Detect which cell encompasses the target text, then output its (x, y) center coordinate. 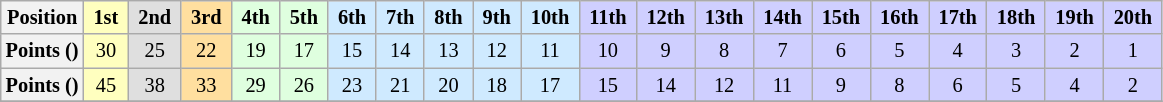
25 (154, 51)
29 (256, 85)
1 (1133, 51)
3 (1016, 51)
26 (304, 85)
1st (106, 17)
20 (448, 85)
6th (352, 17)
23 (352, 85)
2nd (154, 17)
18 (497, 85)
33 (206, 85)
4th (256, 17)
5th (304, 17)
14th (782, 17)
21 (400, 85)
10 (608, 51)
13 (448, 51)
20th (1133, 17)
Position (42, 17)
3rd (206, 17)
7 (782, 51)
10th (550, 17)
19 (256, 51)
30 (106, 51)
17th (957, 17)
16th (899, 17)
22 (206, 51)
19th (1074, 17)
45 (106, 85)
7th (400, 17)
9th (497, 17)
18th (1016, 17)
11th (608, 17)
8th (448, 17)
15th (841, 17)
13th (724, 17)
38 (154, 85)
12th (665, 17)
